Extract the (x, y) coordinate from the center of the cell holding the provided text.  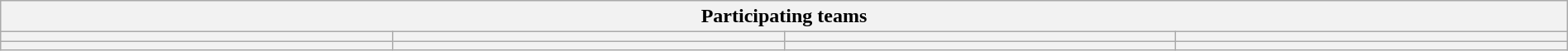
Participating teams (784, 16)
